Determine the (X, Y) coordinate at the center of the cell enclosing the given text.  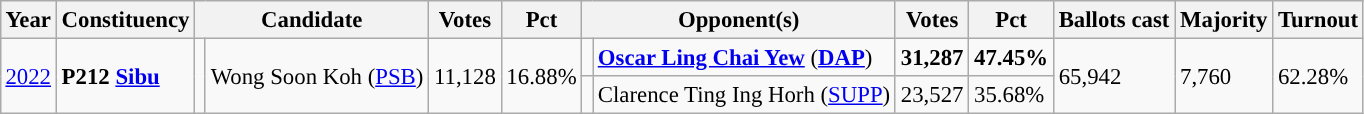
Year (28, 20)
65,942 (1114, 76)
2022 (28, 76)
Constituency (125, 20)
Clarence Ting Ing Horh (SUPP) (744, 95)
62.28% (1318, 76)
Wong Soon Koh (PSB) (316, 76)
Candidate (312, 20)
P212 Sibu (125, 76)
Majority (1224, 20)
47.45% (1012, 57)
Turnout (1318, 20)
11,128 (465, 76)
Oscar Ling Chai Yew (DAP) (744, 57)
35.68% (1012, 95)
7,760 (1224, 76)
Ballots cast (1114, 20)
16.88% (542, 76)
23,527 (932, 95)
31,287 (932, 57)
Opponent(s) (739, 20)
